Capture the cell that displays the provided text and extract its [X, Y] central coordinate. 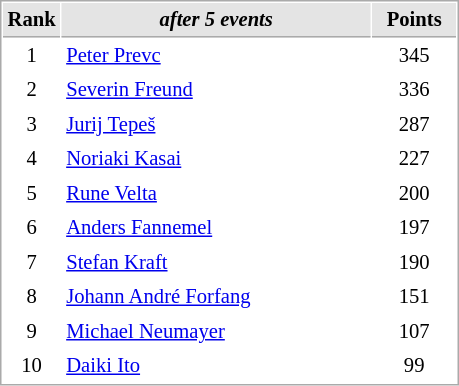
7 [32, 262]
8 [32, 296]
227 [414, 158]
6 [32, 228]
5 [32, 194]
Points [414, 20]
107 [414, 332]
10 [32, 366]
1 [32, 56]
287 [414, 124]
Peter Prevc [216, 56]
after 5 events [216, 20]
3 [32, 124]
Anders Fannemel [216, 228]
Jurij Tepeš [216, 124]
200 [414, 194]
9 [32, 332]
197 [414, 228]
Severin Freund [216, 90]
2 [32, 90]
Noriaki Kasai [216, 158]
151 [414, 296]
190 [414, 262]
345 [414, 56]
Johann André Forfang [216, 296]
Michael Neumayer [216, 332]
Stefan Kraft [216, 262]
Daiki Ito [216, 366]
99 [414, 366]
Rune Velta [216, 194]
4 [32, 158]
336 [414, 90]
Rank [32, 20]
